Output the [x, y] coordinate of the center of the cell containing the given text.  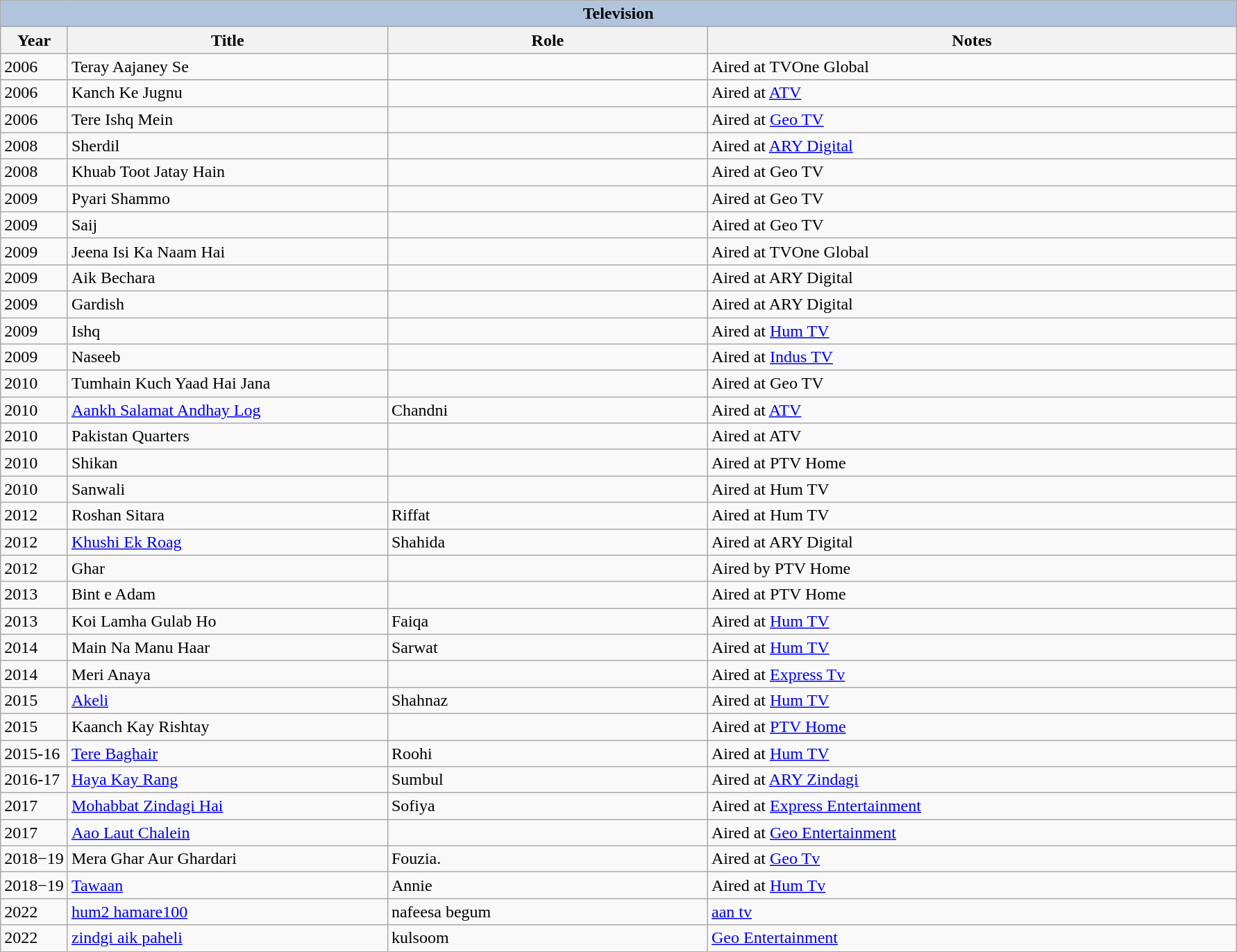
Title [228, 40]
Aired at Indus TV [972, 357]
Bint e Adam [228, 595]
Aired by PTV Home [972, 568]
Mohabbat Zindagi Hai [228, 806]
aan tv [972, 912]
Aankh Salamat Andhay Log [228, 410]
Aired at Hum Tv [972, 885]
Television [618, 14]
Notes [972, 40]
Pakistan Quarters [228, 436]
Ishq [228, 331]
kulsoom [547, 938]
Aired at Geo Entertainment [972, 833]
Sumbul [547, 780]
Tere Baghair [228, 753]
Aired at ARY Zindagi [972, 780]
Kaanch Kay Rishtay [228, 726]
Aao Laut Chalein [228, 833]
Shahnaz [547, 700]
Aired at Express Entertainment [972, 806]
Khushi Ek Roag [228, 542]
2016-17 [35, 780]
Ghar [228, 568]
Aired at Express Tv [972, 674]
2015-16 [35, 753]
Aired at Geo Tv [972, 859]
Roshan Sitara [228, 516]
Teray Aajaney Se [228, 67]
Sofiya [547, 806]
Tawaan [228, 885]
Annie [547, 885]
Sherdil [228, 146]
Kanch Ke Jugnu [228, 93]
Saij [228, 225]
Khuab Toot Jatay Hain [228, 172]
Year [35, 40]
Faiqa [547, 621]
Sarwat [547, 647]
Main Na Manu Haar [228, 647]
Chandni [547, 410]
Roohi [547, 753]
Haya Kay Rang [228, 780]
Aik Bechara [228, 278]
Shahida [547, 542]
Meri Anaya [228, 674]
Sanwali [228, 489]
Tumhain Kuch Yaad Hai Jana [228, 384]
Tere Ishq Mein [228, 119]
zindgi aik paheli [228, 938]
Shikan [228, 463]
Naseeb [228, 357]
Role [547, 40]
Koi Lamha Gulab Ho [228, 621]
Riffat [547, 516]
Mera Ghar Aur Ghardari [228, 859]
Geo Entertainment [972, 938]
Pyari Shammo [228, 198]
Fouzia. [547, 859]
nafeesa begum [547, 912]
hum2 hamare100 [228, 912]
Gardish [228, 304]
Jeena Isi Ka Naam Hai [228, 251]
Akeli [228, 700]
